Provide the (x, y) coordinate of the cell's center where the given text is located.  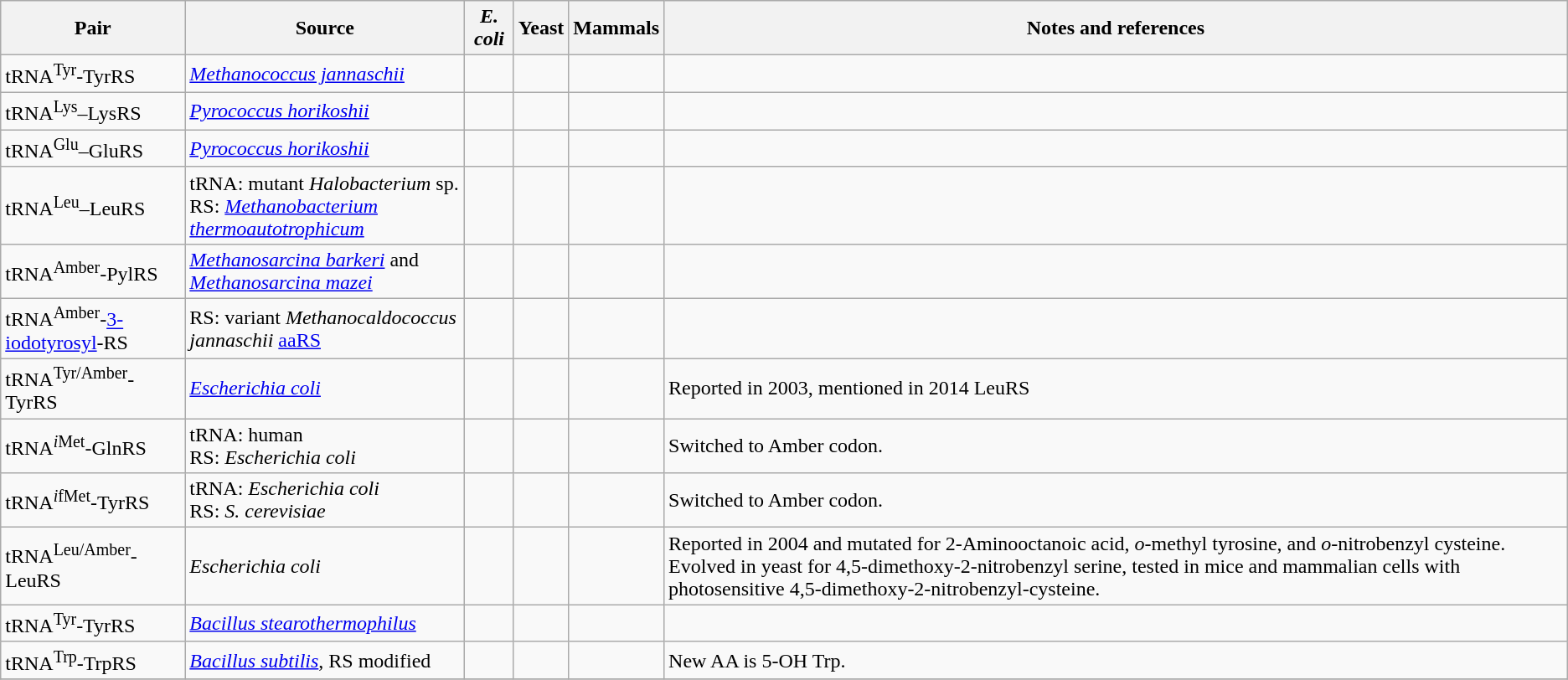
tRNA: mutant Halobacterium sp. RS: Methanobacterium thermoautotrophicum (325, 205)
Bacillus subtilis, RS modified (325, 660)
tRNALeu/Amber-LeuRS (93, 566)
Mammals (616, 28)
Methanosarcina barkeri and Methanosarcina mazei (325, 271)
tRNAifMet-TyrRS (93, 501)
tRNALys–LysRS (93, 111)
tRNA: humanRS: Escherichia coli (325, 446)
tRNATyr/Amber-TyrRS (93, 389)
tRNALeu–LeuRS (93, 205)
tRNAiMet-GlnRS (93, 446)
Reported in 2003, mentioned in 2014 LeuRS (1116, 389)
Bacillus stearothermophilus (325, 623)
Source (325, 28)
Notes and references (1116, 28)
tRNAAmber-PylRS (93, 271)
Yeast (541, 28)
tRNA: Escherichia coliRS: S. cerevisiae (325, 501)
Pair (93, 28)
New AA is 5-OH Trp. (1116, 660)
E. coli (489, 28)
RS: variant Methanocaldococcus jannaschii aaRS (325, 329)
Methanococcus jannaschii (325, 74)
tRNAGlu–GluRS (93, 149)
tRNAAmber-3-iodotyrosyl-RS (93, 329)
tRNATrp-TrpRS (93, 660)
